Scan for the cell matching the given text and deliver its (X, Y) coordinate at center. 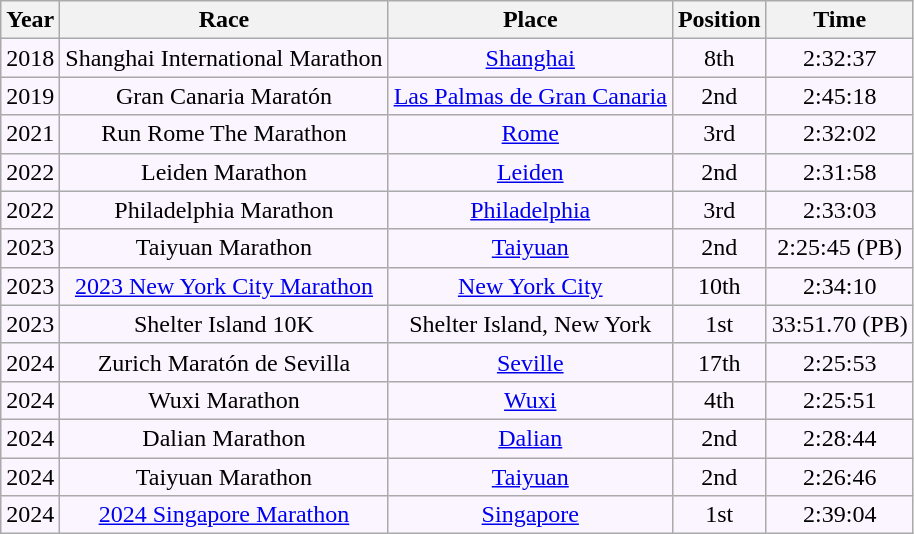
Dalian (530, 438)
Shelter Island, New York (530, 324)
Seville (530, 362)
10th (719, 286)
Las Palmas de Gran Canaria (530, 96)
2:39:04 (840, 515)
2:32:37 (840, 58)
Place (530, 20)
Shanghai International Marathon (224, 58)
2019 (30, 96)
Wuxi (530, 400)
2023 New York City Marathon (224, 286)
2:32:02 (840, 134)
2:34:10 (840, 286)
2021 (30, 134)
8th (719, 58)
Leiden Marathon (224, 172)
2:45:18 (840, 96)
Year (30, 20)
Philadelphia Marathon (224, 210)
2:25:51 (840, 400)
New York City (530, 286)
Philadelphia (530, 210)
2018 (30, 58)
Time (840, 20)
Shelter Island 10K (224, 324)
Gran Canaria Maratón (224, 96)
2:26:46 (840, 477)
Race (224, 20)
Rome (530, 134)
2:25:53 (840, 362)
17th (719, 362)
Shanghai (530, 58)
2:25:45 (PB) (840, 248)
33:51.70 (PB) (840, 324)
Wuxi Marathon (224, 400)
4th (719, 400)
Singapore (530, 515)
2024 Singapore Marathon (224, 515)
2:31:58 (840, 172)
Dalian Marathon (224, 438)
Position (719, 20)
Leiden (530, 172)
Run Rome The Marathon (224, 134)
Zurich Maratón de Sevilla (224, 362)
2:28:44 (840, 438)
2:33:03 (840, 210)
